Capture the cell that displays the provided text and extract its [x, y] central coordinate. 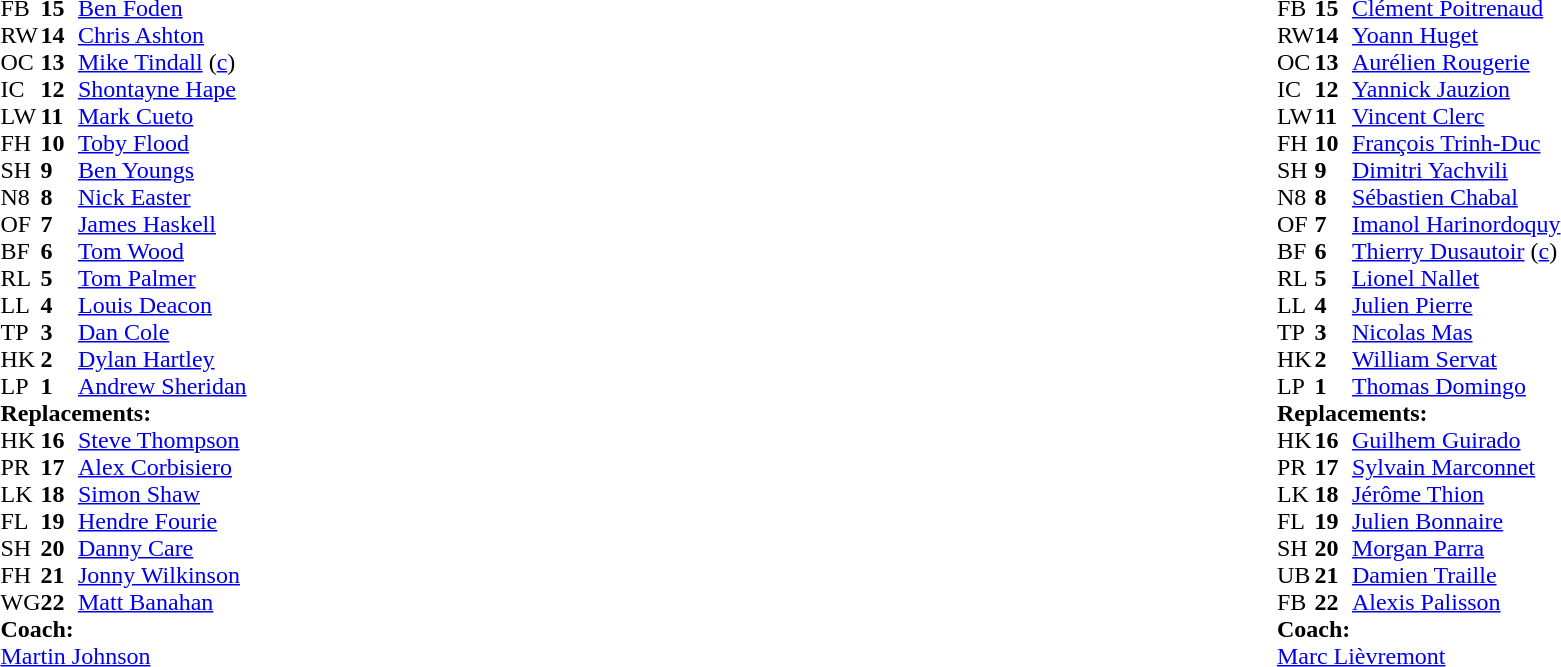
Tom Palmer [162, 278]
Yoann Huget [1456, 36]
Mike Tindall (c) [162, 62]
WG [20, 602]
Thomas Domingo [1456, 386]
Lionel Nallet [1456, 278]
Tom Wood [162, 252]
Mark Cueto [162, 116]
James Haskell [162, 224]
FB [1296, 602]
Matt Banahan [162, 602]
Thierry Dusautoir (c) [1456, 252]
Louis Deacon [162, 306]
Julien Bonnaire [1456, 522]
Morgan Parra [1456, 548]
Dimitri Yachvili [1456, 170]
Aurélien Rougerie [1456, 62]
Nick Easter [162, 198]
Sébastien Chabal [1456, 198]
Jérôme Thion [1456, 494]
Steve Thompson [162, 440]
Alex Corbisiero [162, 468]
Andrew Sheridan [162, 386]
Chris Ashton [162, 36]
UB [1296, 576]
Guilhem Guirado [1456, 440]
Sylvain Marconnet [1456, 468]
Damien Traille [1456, 576]
Shontayne Hape [162, 90]
Danny Care [162, 548]
Simon Shaw [162, 494]
Nicolas Mas [1456, 332]
François Trinh-Duc [1456, 144]
Toby Flood [162, 144]
Yannick Jauzion [1456, 90]
Julien Pierre [1456, 306]
Imanol Harinordoquy [1456, 224]
Dan Cole [162, 332]
Alexis Palisson [1456, 602]
Dylan Hartley [162, 360]
Vincent Clerc [1456, 116]
Jonny Wilkinson [162, 576]
Hendre Fourie [162, 522]
William Servat [1456, 360]
Ben Youngs [162, 170]
